Extract the [x, y] coordinate from the center of the cell holding the provided text.  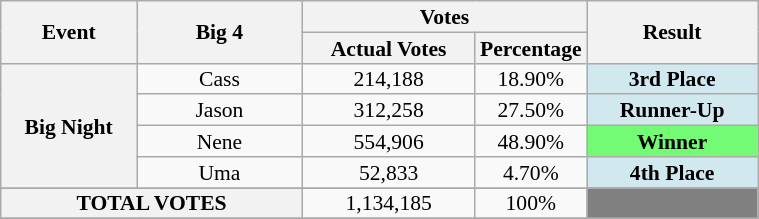
1,134,185 [388, 204]
Winner [672, 142]
Big 4 [220, 32]
Votes [444, 16]
Nene [220, 142]
554,906 [388, 142]
48.90% [531, 142]
100% [531, 204]
312,258 [388, 110]
Uma [220, 172]
27.50% [531, 110]
Event [69, 32]
Big Night [69, 125]
4.70% [531, 172]
Actual Votes [388, 48]
214,188 [388, 78]
Jason [220, 110]
52,833 [388, 172]
Percentage [531, 48]
Cass [220, 78]
TOTAL VOTES [152, 204]
4th Place [672, 172]
Runner-Up [672, 110]
3rd Place [672, 78]
18.90% [531, 78]
Result [672, 32]
